Locate the cell with the specified text and output its [x, y] center coordinate. 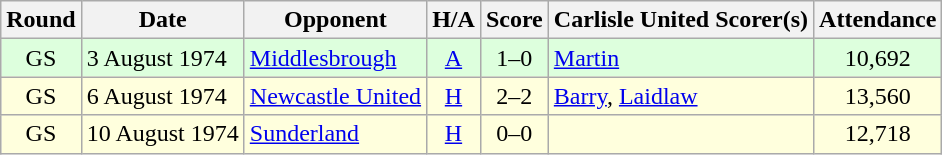
Martin [680, 58]
Attendance [878, 20]
3 August 1974 [162, 58]
A [454, 58]
10 August 1974 [162, 134]
12,718 [878, 134]
10,692 [878, 58]
Carlisle United Scorer(s) [680, 20]
Barry, Laidlaw [680, 96]
Score [514, 20]
Opponent [335, 20]
Date [162, 20]
Sunderland [335, 134]
Newcastle United [335, 96]
Round [41, 20]
Middlesbrough [335, 58]
0–0 [514, 134]
H/A [454, 20]
2–2 [514, 96]
13,560 [878, 96]
1–0 [514, 58]
6 August 1974 [162, 96]
